Find where the given text appears and provide that cell's center as (X, Y) coordinate. 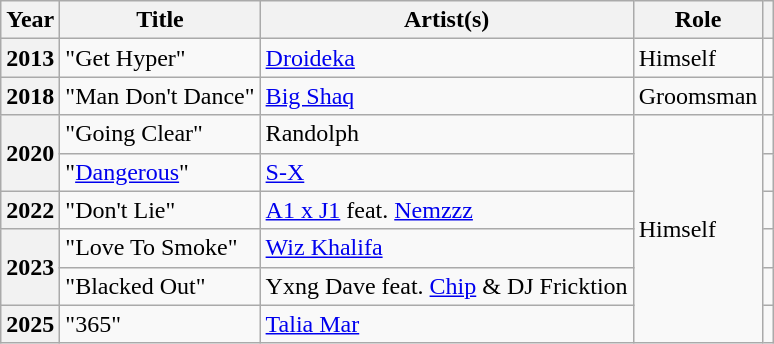
Year (30, 20)
Randolph (446, 134)
A1 x J1 feat. Nemzzz (446, 210)
"Going Clear" (160, 134)
2023 (30, 267)
2025 (30, 324)
Artist(s) (446, 20)
Title (160, 20)
Big Shaq (446, 96)
2022 (30, 210)
"Man Don't Dance" (160, 96)
Wiz Khalifa (446, 248)
Yxng Dave feat. Chip & DJ Fricktion (446, 286)
2020 (30, 153)
S-X (446, 172)
"Get Hyper" (160, 58)
Talia Mar (446, 324)
2013 (30, 58)
"Dangerous" (160, 172)
Role (698, 20)
Groomsman (698, 96)
"365" (160, 324)
Droideka (446, 58)
2018 (30, 96)
"Love To Smoke" (160, 248)
"Don't Lie" (160, 210)
"Blacked Out" (160, 286)
